Determine the (X, Y) coordinate at the center of the cell enclosing the given text.  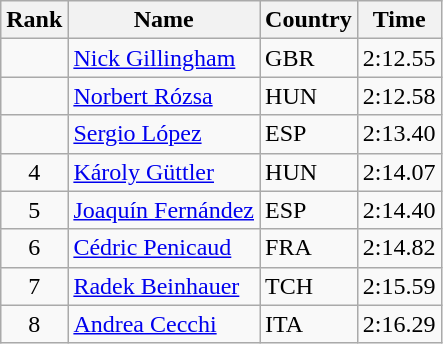
2:12.58 (399, 96)
2:14.07 (399, 172)
2:14.82 (399, 248)
Károly Güttler (164, 172)
Country (309, 20)
GBR (309, 58)
Rank (34, 20)
Joaquín Fernández (164, 210)
Sergio López (164, 134)
5 (34, 210)
2:12.55 (399, 58)
FRA (309, 248)
6 (34, 248)
Radek Beinhauer (164, 286)
8 (34, 324)
4 (34, 172)
TCH (309, 286)
Time (399, 20)
2:15.59 (399, 286)
Andrea Cecchi (164, 324)
ITA (309, 324)
7 (34, 286)
Cédric Penicaud (164, 248)
2:13.40 (399, 134)
Nick Gillingham (164, 58)
2:16.29 (399, 324)
Norbert Rózsa (164, 96)
Name (164, 20)
2:14.40 (399, 210)
